Detect which cell encompasses the target text, then output its [x, y] center coordinate. 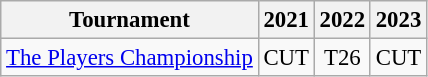
2023 [398, 20]
Tournament [130, 20]
The Players Championship [130, 58]
2022 [342, 20]
T26 [342, 58]
2021 [286, 20]
